Locate the cell with the specified text and output its (X, Y) center coordinate. 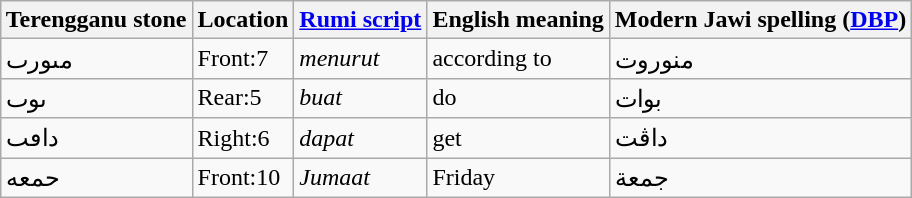
بوات (760, 98)
get (518, 138)
buat (360, 98)
Friday (518, 178)
Jumaat (360, 178)
حمعه (96, 178)
جمعة (760, 178)
do (518, 98)
Rumi script (360, 20)
according to (518, 59)
Terengganu stone (96, 20)
dapat (360, 138)
ٮوٮ (96, 98)
Front:10 (243, 178)
Right:6 (243, 138)
Front:7 (243, 59)
Rear:5 (243, 98)
menurut (360, 59)
Location (243, 20)
مٮورٮ (96, 59)
داڤت (760, 138)
English meaning (518, 20)
منوروت (760, 59)
Modern Jawi spelling (DBP) (760, 20)
داٯٮ (96, 138)
